Return [x, y] of the center of cell containing provided text 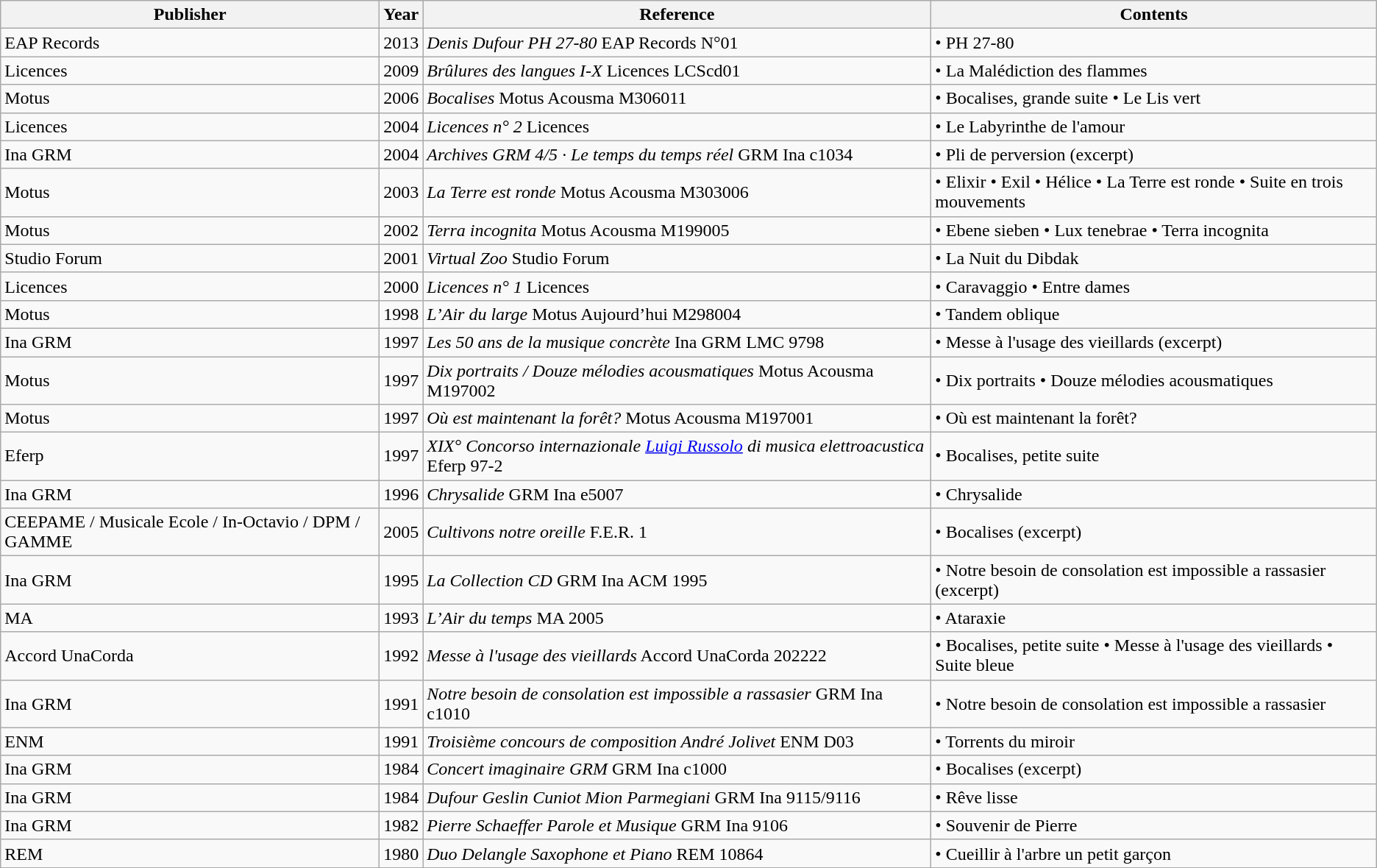
Les 50 ans de la musique concrète Ina GRM LMC 9798 [677, 342]
• Dix portraits • Douze mélodies acousmatiques [1153, 380]
Chrysalide GRM Ina e5007 [677, 494]
CEEPAME / Musicale Ecole / In-Octavio / DPM / GAMME [190, 533]
• Rêve lisse [1153, 797]
L’Air du temps MA 2005 [677, 618]
1992 [402, 656]
• Notre besoin de consolation est impossible a rassasier [1153, 703]
La Collection CD GRM Ina ACM 1995 [677, 580]
Duo Delangle Saxophone et Piano REM 10864 [677, 853]
Troisième concours de composition André Jolivet ENM D03 [677, 741]
Year [402, 15]
Licences n° 2 Licences [677, 127]
1982 [402, 825]
• Souvenir de Pierre [1153, 825]
• Caravaggio • Entre dames [1153, 286]
ENM [190, 741]
• PH 27-80 [1153, 43]
Où est maintenant la forêt? Motus Acousma M197001 [677, 419]
Licences n° 1 Licences [677, 286]
2001 [402, 258]
• Elixir • Exil • Hélice • La Terre est ronde • Suite en trois mouvements [1153, 193]
La Terre est ronde Motus Acousma M303006 [677, 193]
• La Malédiction des flammes [1153, 71]
2003 [402, 193]
2013 [402, 43]
EAP Records [190, 43]
• La Nuit du Dibdak [1153, 258]
XIX° Concorso internazionale Luigi Russolo di musica elettroacustica Eferp 97-2 [677, 456]
• Notre besoin de consolation est impossible a rassasier (excerpt) [1153, 580]
1980 [402, 853]
Contents [1153, 15]
Reference [677, 15]
2006 [402, 99]
Accord UnaCorda [190, 656]
• Torrents du miroir [1153, 741]
1996 [402, 494]
Terra incognita Motus Acousma M199005 [677, 230]
• Bocalises, grande suite • Le Lis vert [1153, 99]
Denis Dufour PH 27-80 EAP Records N°01 [677, 43]
Dufour Geslin Cuniot Mion Parmegiani GRM Ina 9115/9116 [677, 797]
2002 [402, 230]
2009 [402, 71]
Notre besoin de consolation est impossible a rassasier GRM Ina c1010 [677, 703]
Pierre Schaeffer Parole et Musique GRM Ina 9106 [677, 825]
1995 [402, 580]
• Tandem oblique [1153, 314]
Virtual Zoo Studio Forum [677, 258]
• Où est maintenant la forêt? [1153, 419]
Bocalises Motus Acousma M306011 [677, 99]
Archives GRM 4/5 · Le temps du temps réel GRM Ina c1034 [677, 154]
1998 [402, 314]
MA [190, 618]
1993 [402, 618]
• Bocalises, petite suite • Messe à l'usage des vieillards • Suite bleue [1153, 656]
• Le Labyrinthe de l'amour [1153, 127]
Messe à l'usage des vieillards Accord UnaCorda 202222 [677, 656]
• Chrysalide [1153, 494]
L’Air du large Motus Aujourd’hui M298004 [677, 314]
Dix portraits / Douze mélodies acousmatiques Motus Acousma M197002 [677, 380]
• Cueillir à l'arbre un petit garçon [1153, 853]
Publisher [190, 15]
2000 [402, 286]
REM [190, 853]
• Bocalises, petite suite [1153, 456]
Cultivons notre oreille F.E.R. 1 [677, 533]
• Ataraxie [1153, 618]
Studio Forum [190, 258]
Brûlures des langues I-X Licences LCScd01 [677, 71]
2005 [402, 533]
• Ebene sieben • Lux tenebrae • Terra incognita [1153, 230]
Eferp [190, 456]
• Messe à l'usage des vieillards (excerpt) [1153, 342]
Concert imaginaire GRM GRM Ina c1000 [677, 769]
• Pli de perversion (excerpt) [1153, 154]
